Extract the (X, Y) coordinate from the center of the cell holding the provided text.  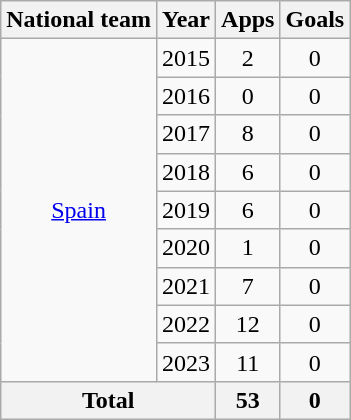
53 (248, 400)
11 (248, 362)
1 (248, 248)
8 (248, 134)
2023 (186, 362)
2022 (186, 324)
Spain (79, 210)
2016 (186, 96)
Year (186, 20)
2 (248, 58)
National team (79, 20)
2018 (186, 172)
Goals (315, 20)
2019 (186, 210)
12 (248, 324)
2015 (186, 58)
Apps (248, 20)
2020 (186, 248)
Total (108, 400)
2017 (186, 134)
2021 (186, 286)
7 (248, 286)
